Capture the cell that displays the provided text and extract its (x, y) central coordinate. 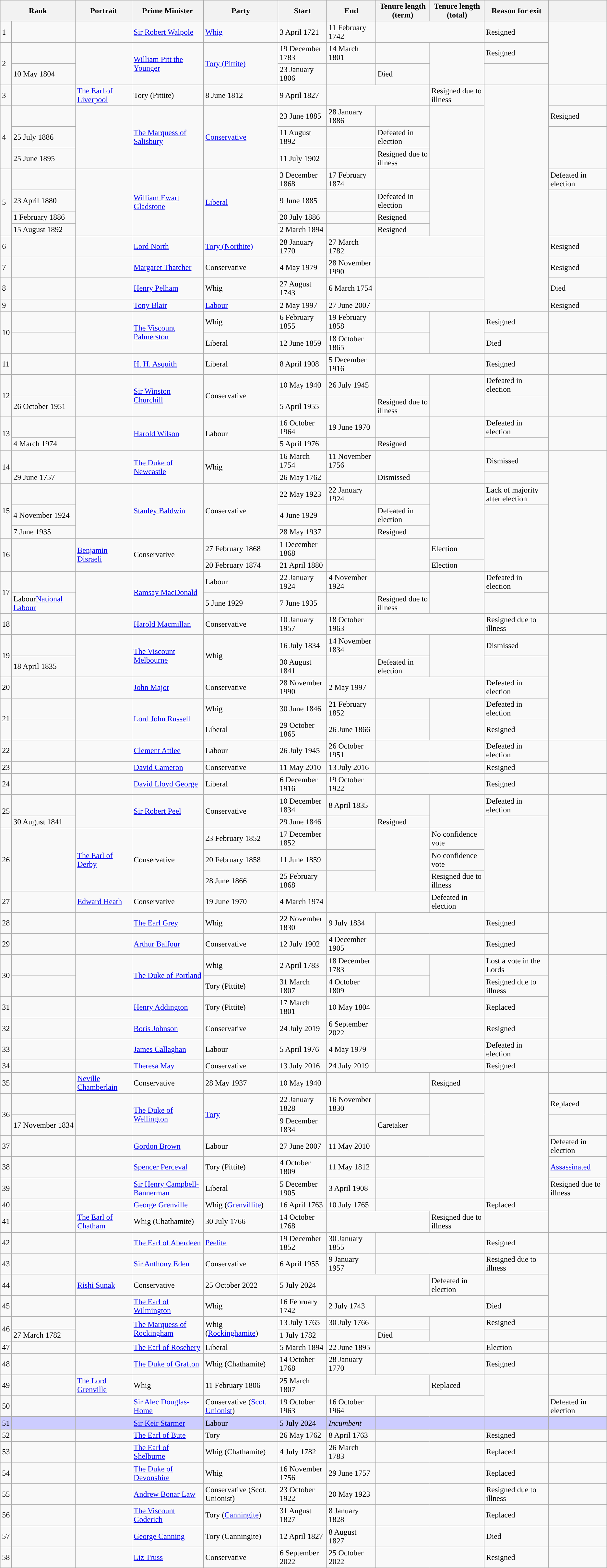
8 April 1908 (302, 364)
23 (6, 767)
20 (6, 688)
Spencer Perceval (168, 1167)
Tory (Northite) (241, 246)
The Viscount Melbourne (168, 656)
17 March 1801 (302, 1007)
27 August 1743 (302, 288)
Tony Blair (168, 305)
20 February 1874 (241, 565)
19 February 1858 (351, 322)
The Earl Grey (168, 923)
William Pitt the Younger (168, 64)
45 (6, 1306)
25 February 1868 (302, 881)
30 (6, 976)
3 (6, 95)
1 February 1886 (43, 217)
10 July 1765 (351, 1205)
John Major (168, 688)
14 March 1801 (351, 53)
37 (6, 1146)
17 (6, 593)
39 (6, 1188)
9 January 1957 (351, 1264)
12 (6, 396)
9 December 1834 (302, 1125)
19 December 1852 (302, 1243)
Gordon Brown (168, 1146)
52 (6, 1435)
26 March 1783 (351, 1452)
The Marquess of Rockingham (168, 1329)
19 October 1963 (302, 1406)
29 (6, 944)
The Marquess of Salisbury (168, 137)
17 November 1834 (43, 1125)
Rank (38, 11)
26 June 1866 (351, 730)
8 January 1828 (351, 1515)
44 (6, 1285)
21 February 1852 (351, 708)
William Ewart Gladstone (168, 202)
Sir Keir Starmer (168, 1423)
Boris Johnson (168, 1028)
11 June 1859 (302, 859)
Start (302, 11)
David Cameron (168, 767)
The Duke of Devonshire (168, 1473)
The Earl of Derby (104, 859)
53 (6, 1452)
26 (6, 859)
16 November 1830 (351, 1104)
3 April 1721 (302, 32)
Sir Alec Douglas-Home (168, 1406)
16 November 1756 (302, 1473)
18 December 1783 (351, 965)
22 May 1923 (302, 494)
Harold Macmillan (168, 624)
56 (6, 1515)
11 July 1902 (302, 158)
20 July 1886 (302, 217)
4 June 1929 (302, 515)
15 August 1892 (43, 229)
Stanley Baldwin (168, 511)
54 (6, 1473)
Liz Truss (168, 1557)
23 February 1852 (241, 839)
4 July 1782 (302, 1452)
1 December 1868 (302, 548)
3 December 1868 (302, 180)
28 June 1866 (241, 881)
18 (6, 624)
Caretaker (403, 1125)
25 (6, 811)
Harold Wilson (168, 434)
The Earl of Wilmington (168, 1306)
The Duke of Wellington (168, 1114)
17 December 1852 (302, 839)
31 August 1827 (302, 1515)
Ramsay MacDonald (168, 593)
48 (6, 1364)
5 December 1916 (351, 364)
23 October 1922 (302, 1494)
2 July 1743 (351, 1306)
The Earl of Liverpool (104, 95)
11 May 1812 (351, 1167)
15 (6, 511)
End (351, 11)
Lost a vote in the Lords (517, 965)
The Duke of Portland (168, 976)
29 June 1846 (302, 822)
8 August 1827 (351, 1537)
30 January 1855 (351, 1243)
3 April 1908 (351, 1188)
11 August 1892 (302, 137)
19 October 1922 (351, 784)
28 January 1886 (351, 116)
16 March 1754 (302, 461)
35 (6, 1083)
5 June 1929 (241, 603)
5 December 1905 (302, 1188)
12 April 1827 (302, 1537)
9 (6, 305)
20 February 1858 (241, 859)
22 November 1830 (302, 923)
10 January 1957 (302, 624)
9 June 1885 (302, 200)
George Grenville (168, 1205)
50 (6, 1406)
Tenure length (total) (457, 11)
The Viscount Palmerston (168, 332)
38 (6, 1167)
James Callaghan (168, 1049)
57 (6, 1537)
25 March 1807 (302, 1385)
6 April 1955 (302, 1264)
10 (6, 332)
18 October 1963 (351, 624)
28 (6, 923)
21 April 1880 (302, 565)
8 April 1763 (351, 1435)
31 March 1807 (302, 986)
Peelite (241, 1243)
5 (6, 202)
31 (6, 1007)
10 December 1834 (302, 805)
2 April 1783 (302, 965)
22 June 1895 (351, 1347)
41 (6, 1222)
Whig (Grenvillite) (241, 1205)
17 February 1874 (351, 180)
30 June 1846 (302, 708)
6 December 1916 (302, 784)
The Earl of Chatham (104, 1222)
Portrait (104, 11)
David Lloyd George (168, 784)
33 (6, 1049)
23 January 1806 (302, 74)
58 (6, 1557)
20 May 1923 (351, 1494)
22 January 1828 (302, 1104)
8 June 1812 (241, 95)
Neville Chamberlain (104, 1083)
18 April 1835 (43, 666)
19 December 1783 (302, 53)
13 July 1765 (302, 1323)
6 March 1754 (351, 288)
51 (6, 1423)
The Earl of Rosebery (168, 1347)
Sir Henry Campbell-Bannerman (168, 1188)
2 March 1894 (302, 229)
8 (6, 288)
12 July 1902 (302, 944)
Sir Anthony Eden (168, 1264)
Lack of majority after election (517, 494)
13 (6, 434)
11 February 1742 (351, 32)
23 June 1885 (302, 116)
18 October 1865 (351, 343)
23 April 1880 (43, 200)
1 July 1782 (302, 1335)
Henry Pelham (168, 288)
Theresa May (168, 1066)
6 (6, 246)
Sir Robert Peel (168, 811)
9 July 1834 (351, 923)
Arthur Balfour (168, 944)
8 April 1835 (351, 805)
The Lord Grenville (104, 1385)
21 (6, 719)
42 (6, 1243)
16 July 1834 (302, 645)
25 June 1895 (43, 158)
George Canning (168, 1537)
Clement Attlee (168, 750)
Henry Addington (168, 1007)
The Earl of Shelburne (168, 1452)
Tenure length (term) (403, 11)
27 February 1868 (241, 548)
LabourNational Labour (43, 603)
Rishi Sunak (104, 1285)
5 April 1955 (302, 406)
The Viscount Goderich (168, 1515)
4 (6, 137)
Edward Heath (104, 902)
34 (6, 1066)
Sir Robert Walpole (168, 32)
16 April 1763 (302, 1205)
Andrew Bonar Law (168, 1494)
47 (6, 1347)
Whig (Rockinghamite) (241, 1329)
Prime Minister (168, 11)
H. H. Asquith (168, 364)
32 (6, 1028)
24 (6, 784)
43 (6, 1264)
Sir Winston Churchill (168, 396)
Margaret Thatcher (168, 268)
2 (6, 64)
The Earl of Aberdeen (168, 1243)
14 November 1834 (351, 645)
11 November 1756 (351, 461)
Lord John Russell (168, 719)
27 (6, 902)
9 April 1827 (302, 95)
11 (6, 364)
14 (6, 467)
49 (6, 1385)
12 June 1859 (302, 343)
46 (6, 1329)
36 (6, 1114)
1 (6, 32)
4 December 1905 (351, 944)
11 February 1806 (241, 1385)
Benjamin Disraeli (104, 555)
5 March 1894 (302, 1347)
The Earl of Bute (168, 1435)
55 (6, 1494)
The Duke of Grafton (168, 1364)
40 (6, 1205)
29 October 1865 (302, 730)
19 (6, 656)
The Duke of Newcastle (168, 467)
25 July 1886 (43, 137)
6 February 1855 (302, 322)
22 (6, 750)
Incumbent (351, 1423)
7 (6, 268)
Reason for exit (517, 11)
Lord North (168, 246)
16 February 1742 (302, 1306)
16 (6, 555)
Assassinated (578, 1167)
Party (241, 11)
